Pinpoint the cell where the given text exists, returning its (X, Y) midpoint coordinate. 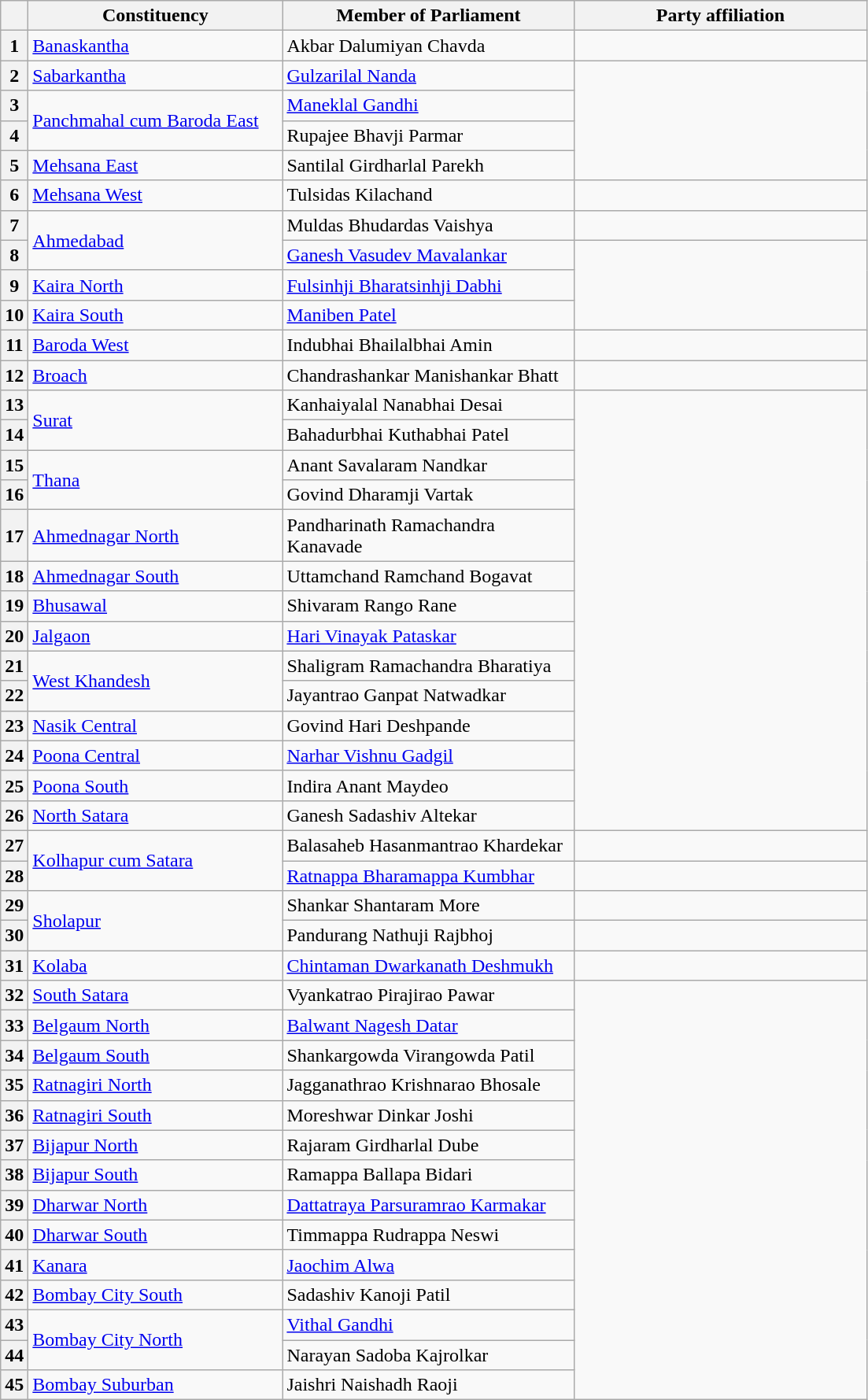
Dattatraya Parsuramrao Karmakar (428, 1205)
Balasaheb Hasanmantrao Khardekar (428, 845)
Chintaman Dwarkanath Deshmukh (428, 966)
27 (14, 845)
3 (14, 105)
Ahmednagar North (156, 535)
Govind Hari Deshpande (428, 726)
4 (14, 135)
Poona Central (156, 755)
12 (14, 375)
25 (14, 785)
29 (14, 906)
Indira Anant Maydeo (428, 785)
36 (14, 1115)
2 (14, 76)
26 (14, 815)
Muldas Bhudardas Vaishya (428, 225)
13 (14, 405)
42 (14, 1295)
Ganesh Vasudev Mavalankar (428, 255)
Bombay City South (156, 1295)
Ahmednagar South (156, 576)
Thana (156, 480)
Banaskantha (156, 46)
Anant Savalaram Nandkar (428, 465)
Member of Parliament (428, 16)
Pandurang Nathuji Rajbhoj (428, 936)
35 (14, 1085)
20 (14, 636)
North Satara (156, 815)
7 (14, 225)
Fulsinhji Bharatsinhji Dabhi (428, 285)
Dharwar North (156, 1205)
8 (14, 255)
Ratnagiri North (156, 1085)
Dharwar South (156, 1235)
24 (14, 755)
Jagganathrao Krishnarao Bhosale (428, 1085)
Bombay City North (156, 1339)
Kanara (156, 1265)
33 (14, 1025)
Kaira South (156, 315)
Shivaram Rango Rane (428, 606)
Moreshwar Dinkar Joshi (428, 1115)
Jayantrao Ganpat Natwadkar (428, 696)
Rupajee Bhavji Parmar (428, 135)
Uttamchand Ramchand Bogavat (428, 576)
Belgaum North (156, 1025)
6 (14, 195)
41 (14, 1265)
Ratnappa Bharamappa Kumbhar (428, 876)
1 (14, 46)
39 (14, 1205)
19 (14, 606)
40 (14, 1235)
Ramappa Ballapa Bidari (428, 1175)
Kolaba (156, 966)
Jaochim Alwa (428, 1265)
Shankargowda Virangowda Patil (428, 1055)
Surat (156, 420)
Panchmahal cum Baroda East (156, 120)
44 (14, 1354)
Akbar Dalumiyan Chavda (428, 46)
9 (14, 285)
43 (14, 1324)
Poona South (156, 785)
Sholapur (156, 921)
Govind Dharamji Vartak (428, 495)
5 (14, 165)
Bombay Suburban (156, 1385)
34 (14, 1055)
Vyankatrao Pirajirao Pawar (428, 996)
Hari Vinayak Pataskar (428, 636)
Balwant Nagesh Datar (428, 1025)
Bijapur South (156, 1175)
Mehsana East (156, 165)
Ganesh Sadashiv Altekar (428, 815)
Sabarkantha (156, 76)
17 (14, 535)
38 (14, 1175)
South Satara (156, 996)
Belgaum South (156, 1055)
Kaira North (156, 285)
Timmappa Rudrappa Neswi (428, 1235)
Jaishri Naishadh Raoji (428, 1385)
Broach (156, 375)
14 (14, 435)
45 (14, 1385)
Jalgaon (156, 636)
Narayan Sadoba Kajrolkar (428, 1354)
11 (14, 345)
Baroda West (156, 345)
28 (14, 876)
Shaligram Ramachandra Bharatiya (428, 666)
Nasik Central (156, 726)
West Khandesh (156, 681)
22 (14, 696)
18 (14, 576)
Tulsidas Kilachand (428, 195)
Maneklal Gandhi (428, 105)
Chandrashankar Manishankar Bhatt (428, 375)
Kanhaiyalal Nanabhai Desai (428, 405)
16 (14, 495)
Maniben Patel (428, 315)
31 (14, 966)
Sadashiv Kanoji Patil (428, 1295)
Ahmedabad (156, 240)
Rajaram Girdharlal Dube (428, 1145)
Vithal Gandhi (428, 1324)
Constituency (156, 16)
37 (14, 1145)
23 (14, 726)
Shankar Shantaram More (428, 906)
Indubhai Bhailalbhai Amin (428, 345)
Pandharinath Ramachandra Kanavade (428, 535)
Ratnagiri South (156, 1115)
Bhusawal (156, 606)
Santilal Girdharlal Parekh (428, 165)
15 (14, 465)
Bijapur North (156, 1145)
Mehsana West (156, 195)
10 (14, 315)
Narhar Vishnu Gadgil (428, 755)
21 (14, 666)
Bahadurbhai Kuthabhai Patel (428, 435)
Gulzarilal Nanda (428, 76)
Kolhapur cum Satara (156, 860)
Party affiliation (721, 16)
32 (14, 996)
30 (14, 936)
